For the text-containing cell, return its midpoint in (x, y) coordinate format. 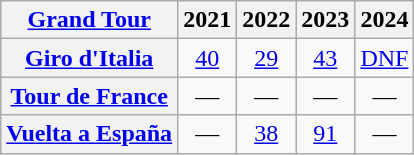
Grand Tour (90, 20)
40 (208, 58)
2024 (384, 20)
91 (326, 134)
2023 (326, 20)
38 (266, 134)
2021 (208, 20)
Vuelta a España (90, 134)
29 (266, 58)
DNF (384, 58)
2022 (266, 20)
Giro d'Italia (90, 58)
Tour de France (90, 96)
43 (326, 58)
